Return [x, y] of the center of cell containing provided text 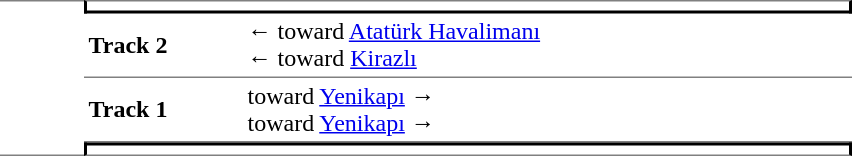
toward Yenikapı → toward Yenikapı → [548, 110]
Track 1 [164, 110]
Track 2 [164, 46]
← toward Atatürk Havalimanı ← toward Kirazlı [548, 46]
